From the cell containing the given text, extract its center point as (x, y) coordinate. 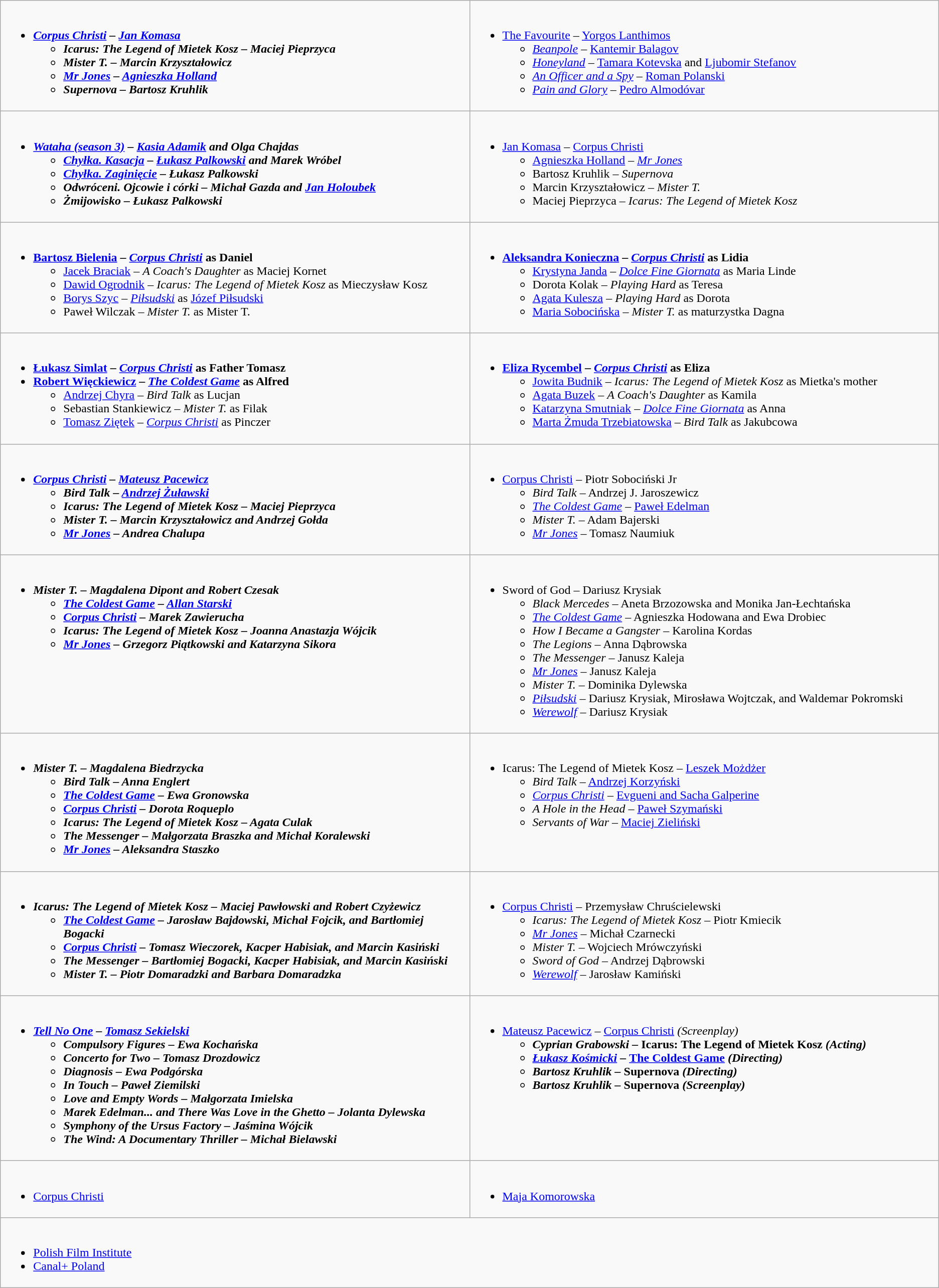
Polish Film InstituteCanal+ Poland (469, 1252)
Maja Komorowska (704, 1189)
Corpus Christi (235, 1189)
